Provide the [X, Y] coordinate of the cell's center where the given text is located.  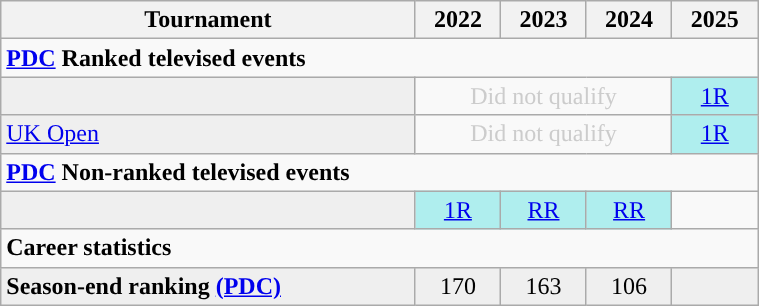
PDC Ranked televised events [380, 58]
PDC Non-ranked televised events [380, 172]
Tournament [208, 20]
2022 [458, 20]
106 [629, 286]
2023 [544, 20]
UK Open [208, 134]
2024 [629, 20]
163 [544, 286]
Career statistics [380, 248]
170 [458, 286]
2025 [715, 20]
Season-end ranking (PDC) [208, 286]
